Detect which cell encompasses the target text, then output its (X, Y) center coordinate. 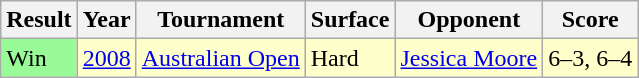
Tournament (220, 20)
6–3, 6–4 (590, 58)
Hard (350, 58)
Year (106, 20)
Result (39, 20)
2008 (106, 58)
Australian Open (220, 58)
Surface (350, 20)
Jessica Moore (469, 58)
Win (39, 58)
Score (590, 20)
Opponent (469, 20)
